Extract the [X, Y] coordinate from the center of the cell holding the provided text.  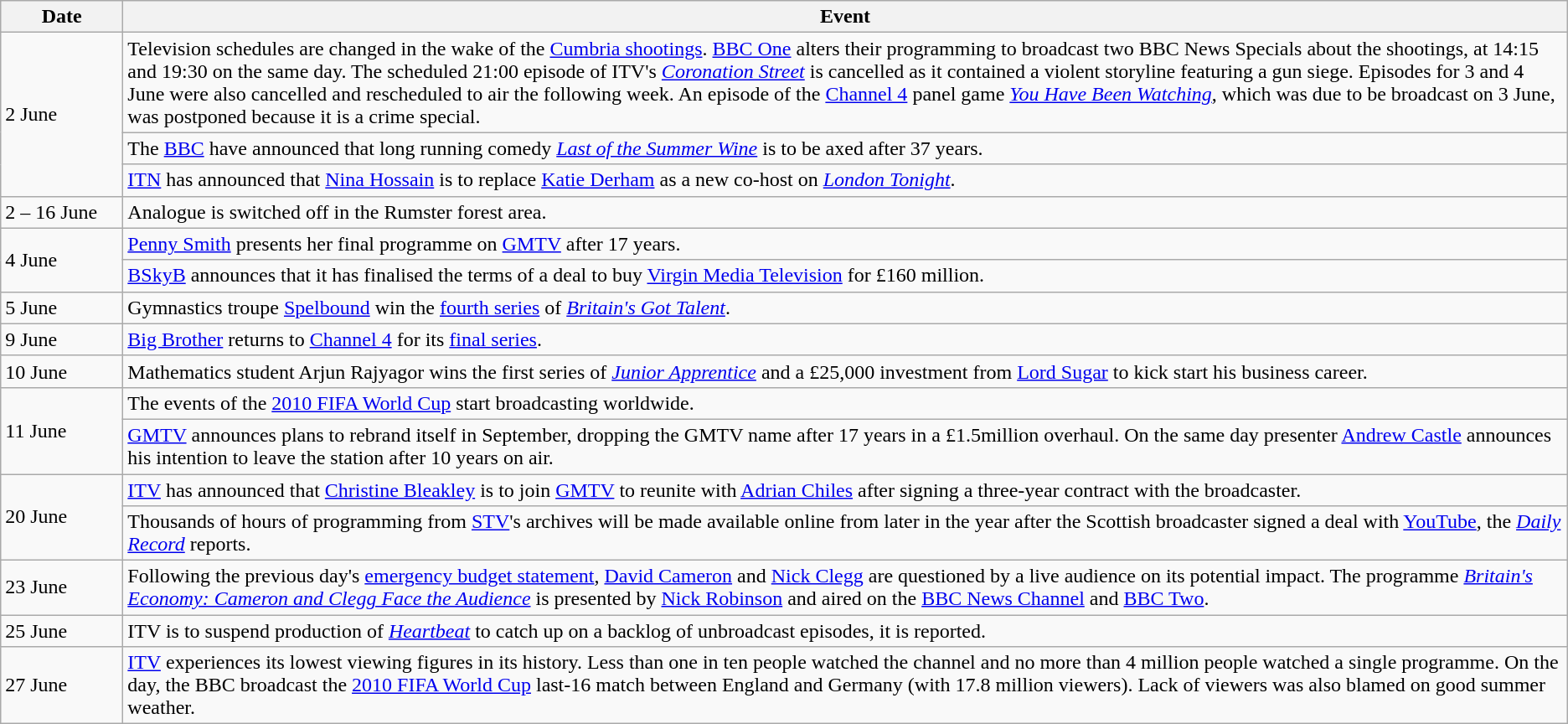
2 June [62, 114]
BSkyB announces that it has finalised the terms of a deal to buy Virgin Media Television for £160 million. [845, 276]
Date [62, 17]
The events of the 2010 FIFA World Cup start broadcasting worldwide. [845, 403]
9 June [62, 339]
11 June [62, 431]
ITV has announced that Christine Bleakley is to join GMTV to reunite with Adrian Chiles after signing a three-year contract with the broadcaster. [845, 490]
Penny Smith presents her final programme on GMTV after 17 years. [845, 244]
ITN has announced that Nina Hossain is to replace Katie Derham as a new co-host on London Tonight. [845, 180]
Event [845, 17]
The BBC have announced that long running comedy Last of the Summer Wine is to be axed after 37 years. [845, 148]
20 June [62, 518]
5 June [62, 308]
Analogue is switched off in the Rumster forest area. [845, 212]
4 June [62, 260]
25 June [62, 631]
Big Brother returns to Channel 4 for its final series. [845, 339]
27 June [62, 685]
Gymnastics troupe Spelbound win the fourth series of Britain's Got Talent. [845, 308]
2 – 16 June [62, 212]
10 June [62, 371]
ITV is to suspend production of Heartbeat to catch up on a backlog of unbroadcast episodes, it is reported. [845, 631]
23 June [62, 588]
